Pinpoint the cell where the given text exists, returning its [x, y] midpoint coordinate. 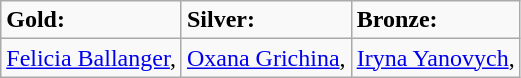
Bronze: [436, 20]
Gold: [92, 20]
Felicia Ballanger, [92, 58]
Iryna Yanovych, [436, 58]
Silver: [266, 20]
Oxana Grichina, [266, 58]
